Pinpoint the cell where the given text exists, returning its (X, Y) midpoint coordinate. 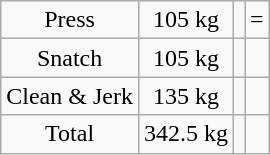
135 kg (186, 96)
Snatch (70, 58)
Total (70, 134)
Clean & Jerk (70, 96)
342.5 kg (186, 134)
Press (70, 20)
= (258, 20)
